Identify which cell holds the provided text, then report its (x, y) central coordinate. 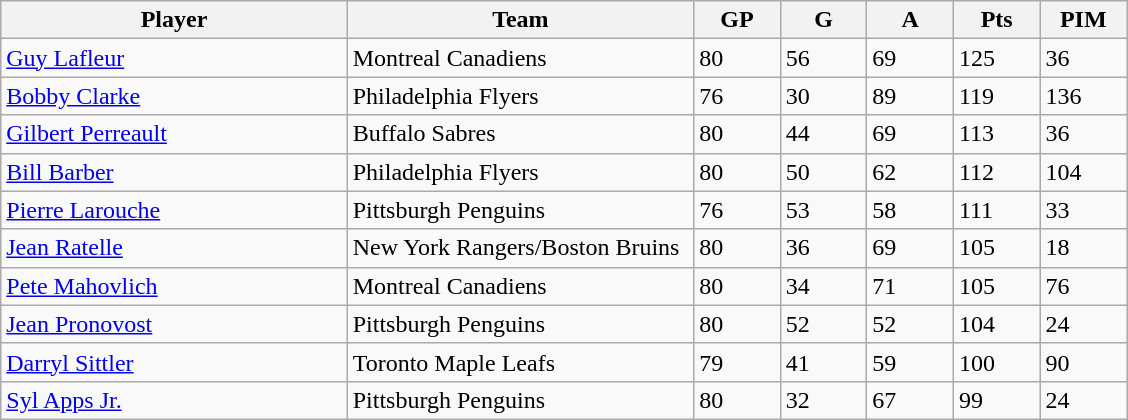
56 (824, 58)
111 (996, 210)
100 (996, 362)
34 (824, 286)
Player (174, 20)
Bobby Clarke (174, 96)
Pete Mahovlich (174, 286)
Guy Lafleur (174, 58)
79 (738, 362)
Pierre Larouche (174, 210)
99 (996, 400)
33 (1084, 210)
18 (1084, 248)
G (824, 20)
Team (520, 20)
GP (738, 20)
Buffalo Sabres (520, 134)
Jean Pronovost (174, 324)
119 (996, 96)
32 (824, 400)
30 (824, 96)
62 (910, 172)
89 (910, 96)
112 (996, 172)
Bill Barber (174, 172)
Darryl Sittler (174, 362)
Jean Ratelle (174, 248)
Pts (996, 20)
67 (910, 400)
Syl Apps Jr. (174, 400)
136 (1084, 96)
A (910, 20)
41 (824, 362)
53 (824, 210)
113 (996, 134)
58 (910, 210)
Toronto Maple Leafs (520, 362)
71 (910, 286)
50 (824, 172)
125 (996, 58)
PIM (1084, 20)
New York Rangers/Boston Bruins (520, 248)
Gilbert Perreault (174, 134)
90 (1084, 362)
44 (824, 134)
59 (910, 362)
